Pinpoint the cell where the given text exists, returning its (X, Y) midpoint coordinate. 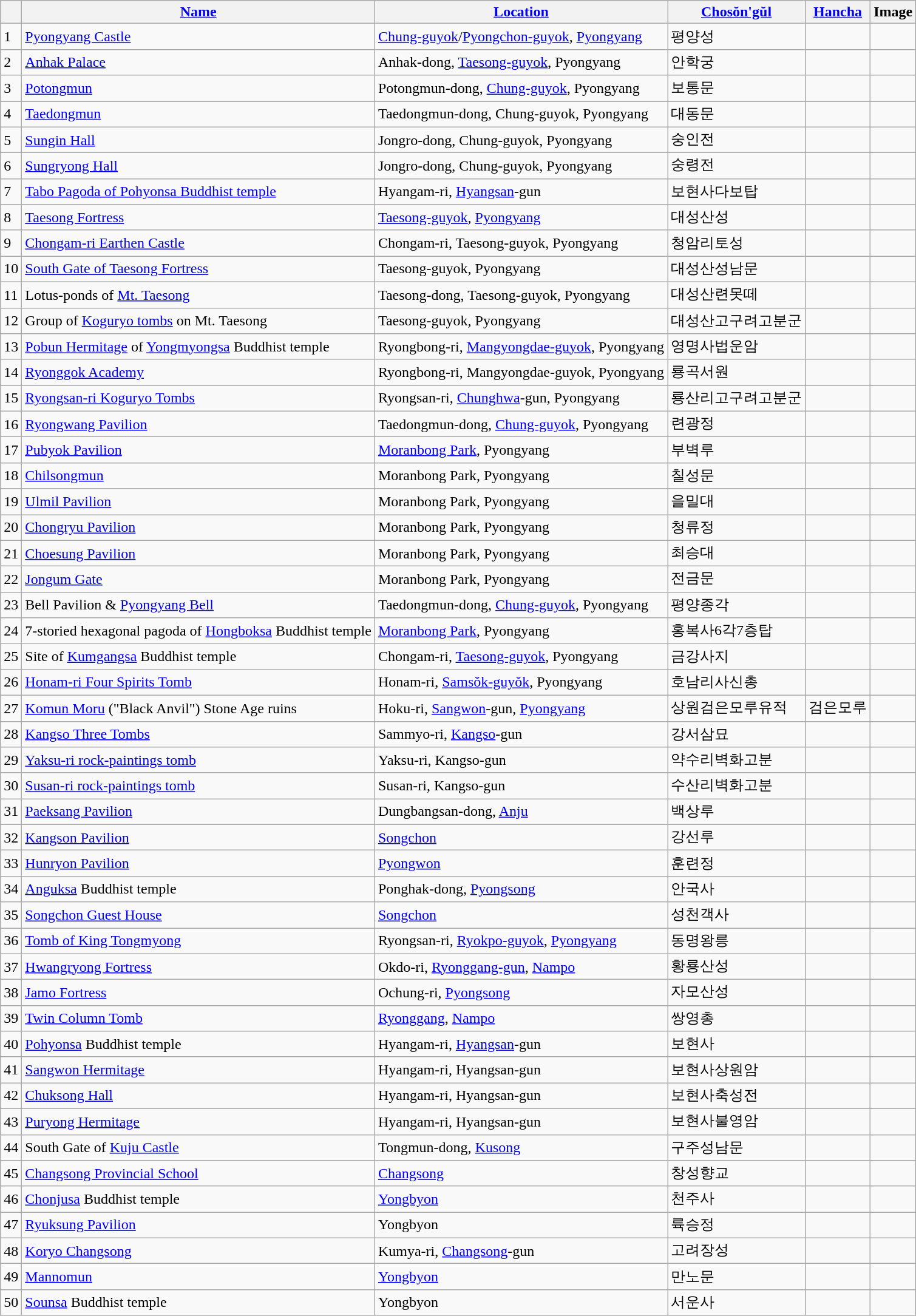
Sammyo-ri, Kangso-gun (521, 734)
45 (11, 1174)
동명왕릉 (737, 941)
강선루 (737, 838)
18 (11, 476)
Tabo Pagoda of Pohyonsa Buddhist temple (198, 192)
31 (11, 812)
대성산성 (737, 217)
28 (11, 734)
Sounsa Buddhist temple (198, 1303)
50 (11, 1303)
대동문 (737, 114)
32 (11, 838)
6 (11, 166)
Pobun Hermitage of Yongmyongsa Buddhist temple (198, 347)
Sungin Hall (198, 140)
Ryonggok Academy (198, 373)
련광정 (737, 424)
2 (11, 62)
Sungryong Hall (198, 166)
창성향교 (737, 1174)
Ryongsan-ri, Ryokpo-guyok, Pyongyang (521, 941)
Jamo Fortress (198, 993)
41 (11, 1070)
Yaksu-ri, Kangso-gun (521, 760)
Bell Pavilion & Pyongyang Bell (198, 605)
Pyongwon (521, 863)
14 (11, 373)
구주성남문 (737, 1147)
South Gate of Kuju Castle (198, 1147)
륙승정 (737, 1225)
15 (11, 398)
Choesung Pavilion (198, 554)
Changsong (521, 1174)
Jongum Gate (198, 579)
Taedongmun (198, 114)
Kangson Pavilion (198, 838)
26 (11, 682)
Koryo Changsong (198, 1250)
1 (11, 36)
44 (11, 1147)
Ryongsan-ri, Chunghwa-gun, Pyongyang (521, 398)
전금문 (737, 579)
백상루 (737, 812)
Chung-guyok/Pyongchon-guyok, Pyongyang (521, 36)
5 (11, 140)
숭인전 (737, 140)
4 (11, 114)
칠성문 (737, 476)
Hwangryong Fortress (198, 966)
Potongmun-dong, Chung-guyok, Pyongyang (521, 89)
9 (11, 243)
Okdo-ri, Ryonggang-gun, Nampo (521, 966)
상원검은모루유적 (737, 708)
Name (198, 12)
청암리토성 (737, 243)
7-storied hexagonal pagoda of Hongboksa Buddhist temple (198, 631)
금강사지 (737, 657)
안국사 (737, 889)
부벽루 (737, 450)
36 (11, 941)
Honam-ri, Samsŏk-guyŏk, Pyongyang (521, 682)
Sangwon Hermitage (198, 1070)
Kumya-ri, Changsong-gun (521, 1250)
성천객사 (737, 915)
8 (11, 217)
Paeksang Pavilion (198, 812)
17 (11, 450)
천주사 (737, 1199)
Lotus-ponds of Mt. Taesong (198, 295)
Susan-ri rock-paintings tomb (198, 785)
Hunryon Pavilion (198, 863)
38 (11, 993)
33 (11, 863)
약수리벽화고분 (737, 760)
Chosŏn'gŭl (737, 12)
평양성 (737, 36)
37 (11, 966)
Ryonggang, Nampo (521, 1019)
23 (11, 605)
27 (11, 708)
22 (11, 579)
Chonjusa Buddhist temple (198, 1199)
3 (11, 89)
룡산리고구려고분군 (737, 398)
10 (11, 270)
24 (11, 631)
19 (11, 501)
43 (11, 1122)
Potongmun (198, 89)
Site of Kumgangsa Buddhist temple (198, 657)
대성산고구려고분군 (737, 321)
Hoku-ri, Sangwon-gun, Pyongyang (521, 708)
Ryuksung Pavilion (198, 1225)
보통문 (737, 89)
Ochung-ri, Pyongsong (521, 993)
수산리벽화고분 (737, 785)
Ulmil Pavilion (198, 501)
검은모루 (838, 708)
40 (11, 1044)
Chuksong Hall (198, 1096)
Yaksu-ri rock-paintings tomb (198, 760)
Ryongsan-ri Koguryo Tombs (198, 398)
대성산련못떼 (737, 295)
Songchon Guest House (198, 915)
Tongmun-dong, Kusong (521, 1147)
Dungbangsan-dong, Anju (521, 812)
South Gate of Taesong Fortress (198, 270)
호남리사신총 (737, 682)
대성산성남문 (737, 270)
Hancha (838, 12)
만노문 (737, 1277)
29 (11, 760)
쌍영총 (737, 1019)
21 (11, 554)
숭령전 (737, 166)
12 (11, 321)
보현사상원암 (737, 1070)
보현사다보탑 (737, 192)
Changsong Provincial School (198, 1174)
홍복사6각7층탑 (737, 631)
Twin Column Tomb (198, 1019)
Pohyonsa Buddhist temple (198, 1044)
47 (11, 1225)
Anhak Palace (198, 62)
11 (11, 295)
최승대 (737, 554)
Ryongwang Pavilion (198, 424)
Komun Moru ("Black Anvil") Stone Age ruins (198, 708)
보현사불영암 (737, 1122)
48 (11, 1250)
을밀대 (737, 501)
Chongryu Pavilion (198, 528)
청류정 (737, 528)
강서삼묘 (737, 734)
Group of Koguryo tombs on Mt. Taesong (198, 321)
Anhak-dong, Taesong-guyok, Pyongyang (521, 62)
고려장성 (737, 1250)
Puryong Hermitage (198, 1122)
황룡산성 (737, 966)
Taesong Fortress (198, 217)
49 (11, 1277)
Chongam-ri Earthen Castle (198, 243)
35 (11, 915)
Susan-ri, Kangso-gun (521, 785)
안학궁 (737, 62)
Kangso Three Tombs (198, 734)
Taesong-dong, Taesong-guyok, Pyongyang (521, 295)
보현사 (737, 1044)
Pyongyang Castle (198, 36)
7 (11, 192)
룡곡서원 (737, 373)
Pubyok Pavilion (198, 450)
Mannomun (198, 1277)
영명사법운암 (737, 347)
훈련정 (737, 863)
Location (521, 12)
16 (11, 424)
39 (11, 1019)
평양종각 (737, 605)
42 (11, 1096)
보현사축성전 (737, 1096)
20 (11, 528)
Chilsongmun (198, 476)
46 (11, 1199)
30 (11, 785)
자모산성 (737, 993)
서운사 (737, 1303)
Anguksa Buddhist temple (198, 889)
Ponghak-dong, Pyongsong (521, 889)
34 (11, 889)
Image (894, 12)
25 (11, 657)
Tomb of King Tongmyong (198, 941)
Honam-ri Four Spirits Tomb (198, 682)
13 (11, 347)
